Detect which cell encompasses the target text, then output its [X, Y] center coordinate. 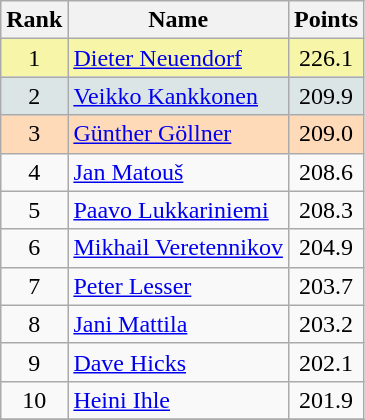
3 [34, 134]
1 [34, 58]
Paavo Lukkariniemi [178, 210]
Dieter Neuendorf [178, 58]
6 [34, 248]
203.7 [326, 286]
209.0 [326, 134]
4 [34, 172]
Peter Lesser [178, 286]
209.9 [326, 96]
204.9 [326, 248]
8 [34, 324]
Mikhail Veretennikov [178, 248]
Veikko Kankkonen [178, 96]
202.1 [326, 362]
10 [34, 400]
Name [178, 20]
208.6 [326, 172]
7 [34, 286]
Points [326, 20]
201.9 [326, 400]
Günther Göllner [178, 134]
9 [34, 362]
Jani Mattila [178, 324]
Heini Ihle [178, 400]
208.3 [326, 210]
Jan Matouš [178, 172]
226.1 [326, 58]
2 [34, 96]
Dave Hicks [178, 362]
Rank [34, 20]
203.2 [326, 324]
5 [34, 210]
